Find where the given text appears and provide that cell's center as (x, y) coordinate. 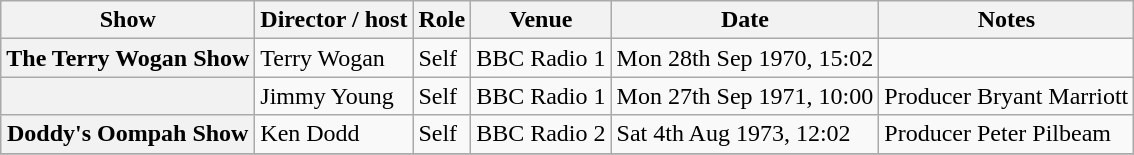
Terry Wogan (334, 58)
Notes (1006, 20)
Ken Dodd (334, 134)
Director / host (334, 20)
Mon 28th Sep 1970, 15:02 (745, 58)
Producer Peter Pilbeam (1006, 134)
Venue (541, 20)
Doddy's Oompah Show (128, 134)
Mon 27th Sep 1971, 10:00 (745, 96)
BBC Radio 2 (541, 134)
Sat 4th Aug 1973, 12:02 (745, 134)
Show (128, 20)
Date (745, 20)
The Terry Wogan Show (128, 58)
Jimmy Young (334, 96)
Role (442, 20)
Producer Bryant Marriott (1006, 96)
